Find where the given text appears and provide that cell's center as (X, Y) coordinate. 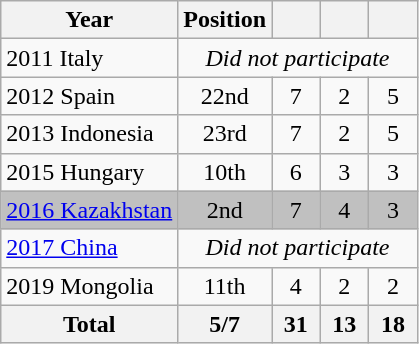
2019 Mongolia (90, 286)
2016 Kazakhstan (90, 210)
10th (225, 172)
31 (296, 324)
2013 Indonesia (90, 134)
6 (296, 172)
11th (225, 286)
Position (225, 20)
23rd (225, 134)
Total (90, 324)
22nd (225, 96)
5/7 (225, 324)
18 (394, 324)
2017 China (90, 248)
2015 Hungary (90, 172)
2012 Spain (90, 96)
13 (344, 324)
2011 Italy (90, 58)
2nd (225, 210)
Year (90, 20)
